Detect which cell encompasses the target text, then output its (x, y) center coordinate. 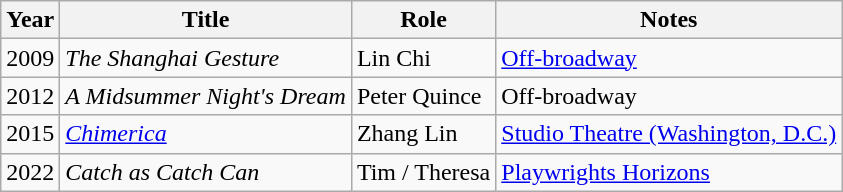
Catch as Catch Can (206, 172)
Notes (669, 20)
The Shanghai Gesture (206, 58)
2009 (30, 58)
Tim / Theresa (423, 172)
Zhang Lin (423, 134)
Year (30, 20)
A Midsummer Night's Dream (206, 96)
Lin Chi (423, 58)
Chimerica (206, 134)
Studio Theatre (Washington, D.C.) (669, 134)
Role (423, 20)
Peter Quince (423, 96)
2022 (30, 172)
Playwrights Horizons (669, 172)
2015 (30, 134)
Title (206, 20)
2012 (30, 96)
